Return the (x, y) coordinate for the center point of the cell that contains the specified text.  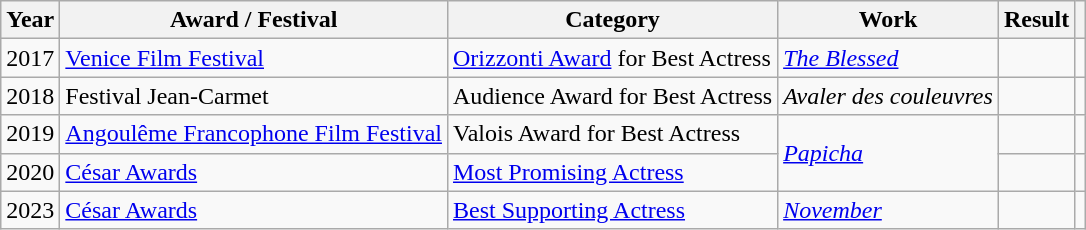
November (888, 210)
2023 (30, 210)
2020 (30, 172)
Audience Award for Best Actress (612, 96)
Best Supporting Actress (612, 210)
Festival Jean-Carmet (254, 96)
Award / Festival (254, 20)
Most Promising Actress (612, 172)
Category (612, 20)
Orizzonti Award for Best Actress (612, 58)
Angoulême Francophone Film Festival (254, 134)
The Blessed (888, 58)
Avaler des couleuvres (888, 96)
2019 (30, 134)
Venice Film Festival (254, 58)
Papicha (888, 153)
Year (30, 20)
2018 (30, 96)
Work (888, 20)
Valois Award for Best Actress (612, 134)
2017 (30, 58)
Result (1036, 20)
